Return the [x, y] coordinate for the center point of the cell that contains the specified text.  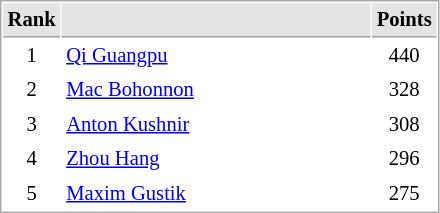
Points [404, 20]
1 [32, 56]
Qi Guangpu [216, 56]
440 [404, 56]
2 [32, 90]
3 [32, 124]
4 [32, 158]
275 [404, 194]
Maxim Gustik [216, 194]
308 [404, 124]
296 [404, 158]
Anton Kushnir [216, 124]
Zhou Hang [216, 158]
328 [404, 90]
5 [32, 194]
Rank [32, 20]
Mac Bohonnon [216, 90]
